Determine the (x, y) coordinate at the center of the cell enclosing the given text.  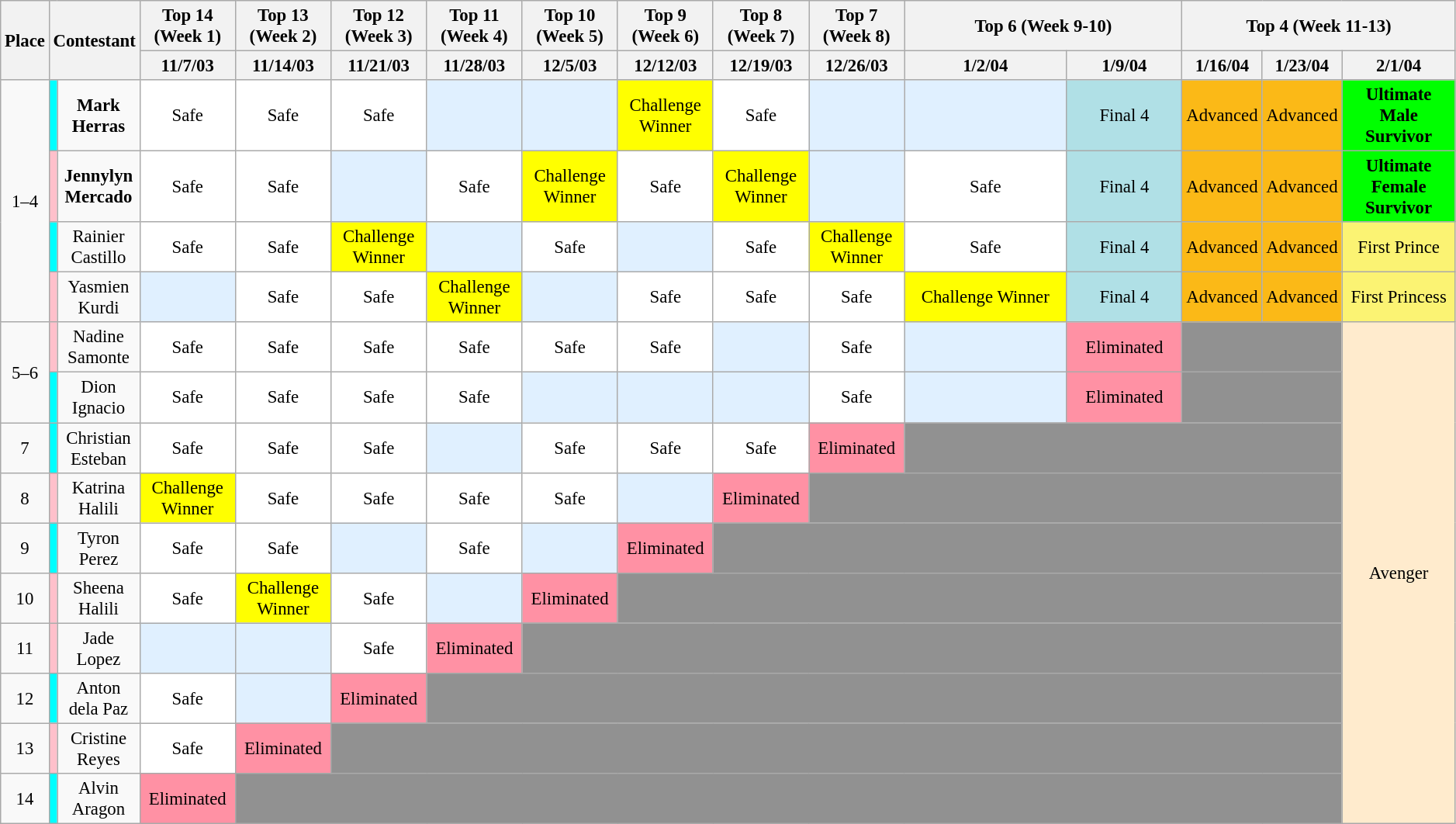
Mark Herras (99, 116)
Yasmien Kurdi (99, 298)
9 (25, 548)
Top 6 (Week 9-10) (1043, 26)
5–6 (25, 372)
1/16/04 (1223, 66)
Avenger (1399, 573)
Nadine Samonte (99, 348)
Katrina Halili (99, 498)
12/19/03 (760, 66)
12/26/03 (856, 66)
Tyron Perez (99, 548)
Dion Ignacio (99, 397)
Christian Esteban (99, 448)
Anton dela Paz (99, 698)
13 (25, 748)
Top 11 (Week 4) (475, 26)
Contestant (95, 40)
Top 8 (Week 7) (760, 26)
12/5/03 (569, 66)
Top 14 (Week 1) (188, 26)
Place (25, 40)
Ultimate Female Survivor (1399, 187)
Alvin Aragon (99, 799)
8 (25, 498)
2/1/04 (1399, 66)
First Princess (1399, 298)
Ultimate Male Survivor (1399, 116)
12 (25, 698)
Top 12 (Week 3) (379, 26)
Top 7 (Week 8) (856, 26)
7 (25, 448)
Sheena Halili (99, 597)
Top 9 (Week 6) (666, 26)
11/14/03 (282, 66)
11/28/03 (475, 66)
Rainier Castillo (99, 247)
Top 10 (Week 5) (569, 26)
First Prince (1399, 247)
1/9/04 (1125, 66)
11/21/03 (379, 66)
11/7/03 (188, 66)
1–4 (25, 201)
12/12/03 (666, 66)
11 (25, 649)
Top 13 (Week 2) (282, 26)
Top 4 (Week 11-13) (1319, 26)
Cristine Reyes (99, 748)
10 (25, 597)
1/2/04 (985, 66)
14 (25, 799)
1/23/04 (1302, 66)
Jade Lopez (99, 649)
Jennylyn Mercado (99, 187)
